Search for the cell housing the specified text and yield its [X, Y] center coordinate. 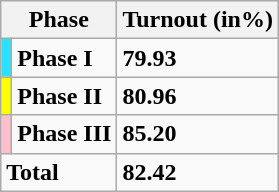
82.42 [198, 172]
Phase III [64, 134]
80.96 [198, 96]
Total [59, 172]
Turnout (in%) [198, 20]
Phase II [64, 96]
85.20 [198, 134]
79.93 [198, 58]
Phase I [64, 58]
Phase [59, 20]
